For the text-containing cell, return its midpoint in [x, y] coordinate format. 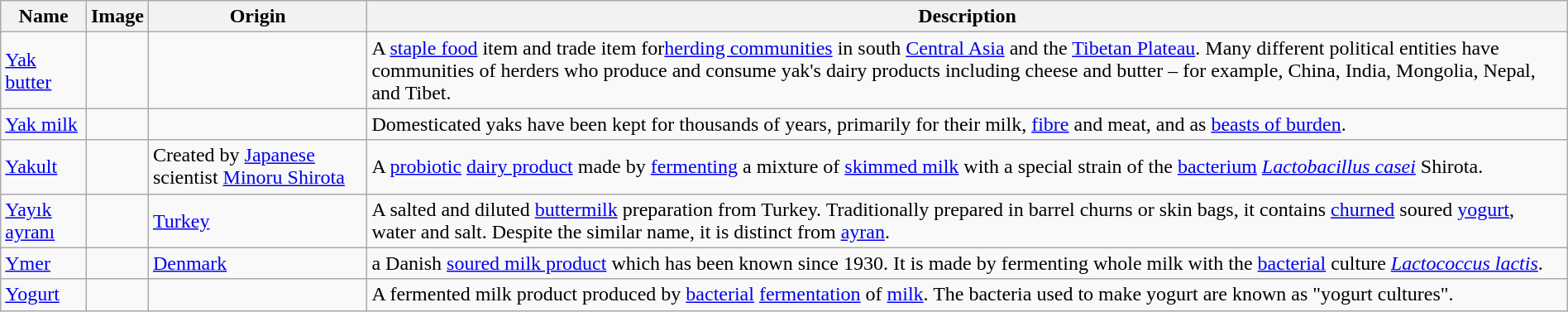
Name [44, 17]
Yogurt [44, 295]
Yakult [44, 167]
Yak milk [44, 124]
a Danish soured milk product which has been known since 1930. It is made by fermenting whole milk with the bacterial culture Lactococcus lactis. [968, 263]
Description [968, 17]
A fermented milk product produced by bacterial fermentation of milk. The bacteria used to make yogurt are known as "yogurt cultures". [968, 295]
Origin [257, 17]
Domesticated yaks have been kept for thousands of years, primarily for their milk, fibre and meat, and as beasts of burden. [968, 124]
Turkey [257, 220]
Image [117, 17]
Created by Japanese scientist Minoru Shirota [257, 167]
A probiotic dairy product made by fermenting a mixture of skimmed milk with a special strain of the bacterium Lactobacillus casei Shirota. [968, 167]
Denmark [257, 263]
Ymer [44, 263]
Yayık ayranı [44, 220]
Yak butter [44, 70]
